Return the [x, y] coordinate for the center point of the cell that contains the specified text.  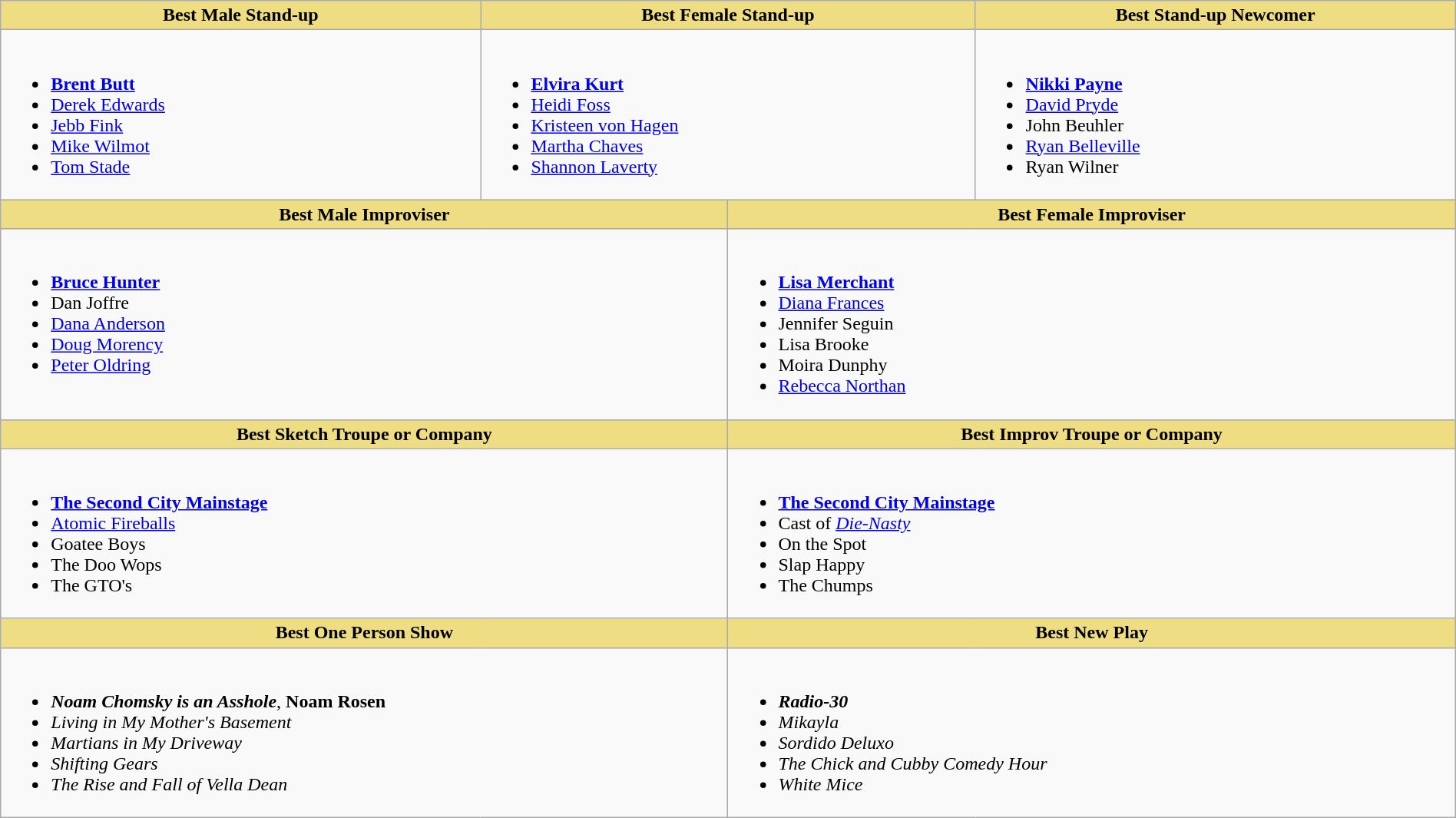
Best New Play [1092, 633]
Elvira KurtHeidi FossKristeen von HagenMartha ChavesShannon Laverty [728, 115]
Best Improv Troupe or Company [1092, 434]
Best Male Improviser [364, 214]
Best Sketch Troupe or Company [364, 434]
Best One Person Show [364, 633]
Best Male Stand-up [241, 15]
Nikki PayneDavid PrydeJohn BeuhlerRyan BellevilleRyan Wilner [1215, 115]
Lisa MerchantDiana FrancesJennifer SeguinLisa BrookeMoira DunphyRebecca Northan [1092, 324]
The Second City MainstageAtomic FireballsGoatee BoysThe Doo WopsThe GTO's [364, 533]
Brent ButtDerek EdwardsJebb FinkMike WilmotTom Stade [241, 115]
Bruce HunterDan JoffreDana AndersonDoug MorencyPeter Oldring [364, 324]
Noam Chomsky is an Asshole, Noam RosenLiving in My Mother's BasementMartians in My DrivewayShifting GearsThe Rise and Fall of Vella Dean [364, 733]
Best Female Stand-up [728, 15]
The Second City MainstageCast of Die-NastyOn the SpotSlap HappyThe Chumps [1092, 533]
Best Female Improviser [1092, 214]
Best Stand-up Newcomer [1215, 15]
Radio-30MikaylaSordido DeluxoThe Chick and Cubby Comedy HourWhite Mice [1092, 733]
